Return (x, y) of the center of cell containing provided text 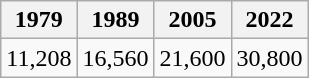
11,208 (39, 58)
16,560 (116, 58)
2022 (270, 20)
30,800 (270, 58)
2005 (192, 20)
1989 (116, 20)
21,600 (192, 58)
1979 (39, 20)
